Find where the given text appears and provide that cell's center as [X, Y] coordinate. 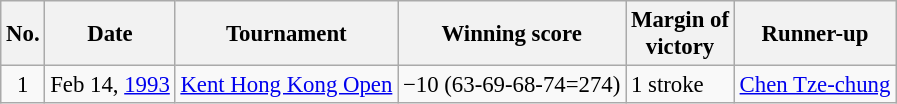
Winning score [512, 34]
Chen Tze-chung [814, 85]
Kent Hong Kong Open [286, 85]
Date [110, 34]
Runner-up [814, 34]
1 stroke [680, 85]
Tournament [286, 34]
Feb 14, 1993 [110, 85]
Margin ofvictory [680, 34]
No. [23, 34]
1 [23, 85]
−10 (63-69-68-74=274) [512, 85]
